Return the (X, Y) coordinate for the center point of the cell that contains the specified text.  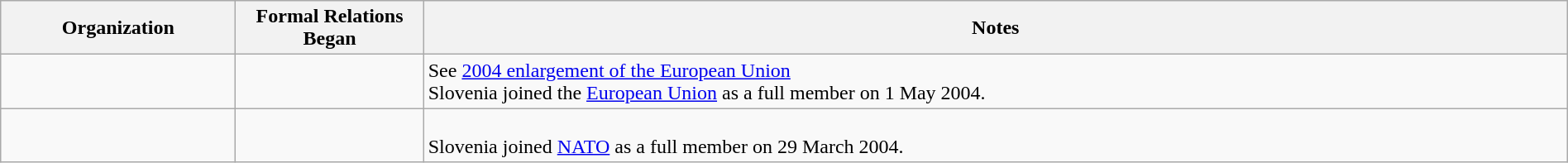
Formal Relations Began (329, 28)
See 2004 enlargement of the European UnionSlovenia joined the European Union as a full member on 1 May 2004. (996, 81)
Slovenia joined NATO as a full member on 29 March 2004. (996, 136)
Organization (118, 28)
Notes (996, 28)
